Provide the [x, y] coordinate of the cell's center where the given text is located.  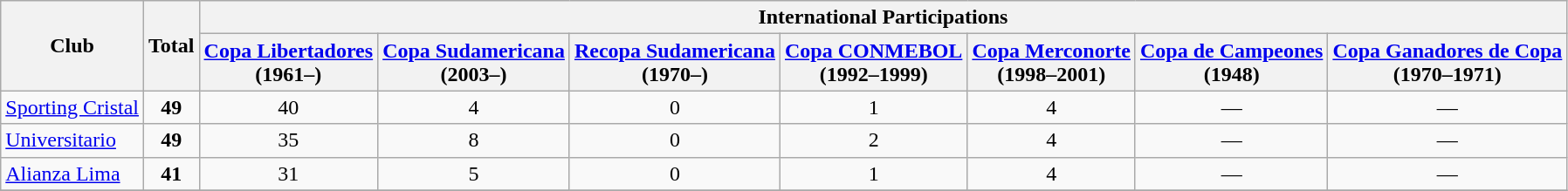
5 [474, 174]
35 [288, 140]
Copa Sudamericana(2003–) [474, 63]
41 [171, 174]
Copa Libertadores(1961–) [288, 63]
Recopa Sudamericana(1970–) [674, 63]
Alianza Lima [72, 174]
Universitario [72, 140]
8 [474, 140]
Copa CONMEBOL(1992–1999) [873, 63]
Sporting Cristal [72, 107]
Club [72, 45]
Copa Merconorte(1998–2001) [1051, 63]
Copa Ganadores de Copa (1970–1971) [1448, 63]
2 [873, 140]
International Participations [884, 17]
40 [288, 107]
31 [288, 174]
Total [171, 45]
Copa de Campeones (1948) [1231, 63]
